Return the [x, y] coordinate for the center point of the cell that contains the specified text.  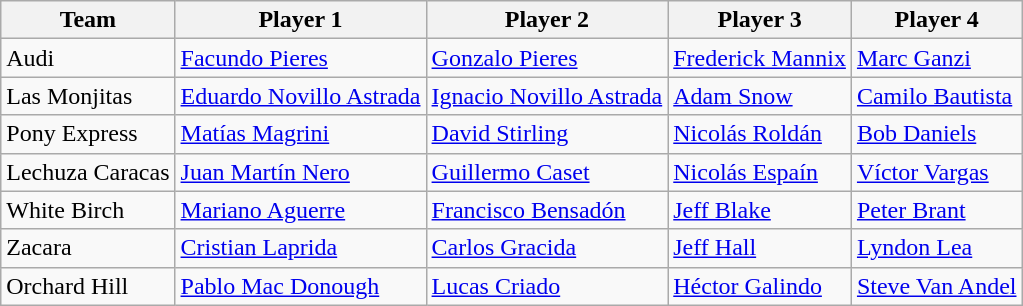
Zacara [88, 248]
Frederick Mannix [760, 58]
Cristian Laprida [300, 248]
Pony Express [88, 134]
Lechuza Caracas [88, 172]
Francisco Bensadón [547, 210]
Pablo Mac Donough [300, 286]
Facundo Pieres [300, 58]
Gonzalo Pieres [547, 58]
Player 4 [936, 20]
Juan Martín Nero [300, 172]
Lyndon Lea [936, 248]
Steve Van Andel [936, 286]
Ignacio Novillo Astrada [547, 96]
Jeff Blake [760, 210]
Player 2 [547, 20]
Lucas Criado [547, 286]
Camilo Bautista [936, 96]
Héctor Galindo [760, 286]
Víctor Vargas [936, 172]
Team [88, 20]
Peter Brant [936, 210]
Bob Daniels [936, 134]
White Birch [88, 210]
Player 3 [760, 20]
David Stirling [547, 134]
Orchard Hill [88, 286]
Marc Ganzi [936, 58]
Guillermo Caset [547, 172]
Carlos Gracida [547, 248]
Nicolás Espaín [760, 172]
Player 1 [300, 20]
Eduardo Novillo Astrada [300, 96]
Matías Magrini [300, 134]
Mariano Aguerre [300, 210]
Nicolás Roldán [760, 134]
Jeff Hall [760, 248]
Adam Snow [760, 96]
Audi [88, 58]
Las Monjitas [88, 96]
